Return (x, y) of the center of cell containing provided text 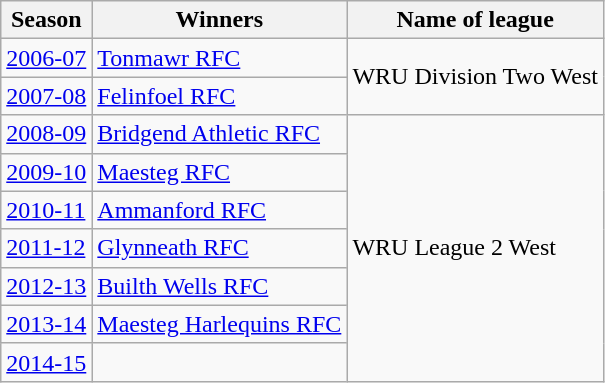
Tonmawr RFC (220, 58)
Winners (220, 20)
2013-14 (46, 324)
Glynneath RFC (220, 248)
Maesteg RFC (220, 172)
WRU Division Two West (476, 77)
Name of league (476, 20)
2014-15 (46, 362)
WRU League 2 West (476, 248)
2007-08 (46, 96)
2006-07 (46, 58)
Builth Wells RFC (220, 286)
Season (46, 20)
2010-11 (46, 210)
2009-10 (46, 172)
Bridgend Athletic RFC (220, 134)
2008-09 (46, 134)
2012-13 (46, 286)
Felinfoel RFC (220, 96)
Maesteg Harlequins RFC (220, 324)
Ammanford RFC (220, 210)
2011-12 (46, 248)
